Output the (x, y) coordinate of the center of the cell containing the given text.  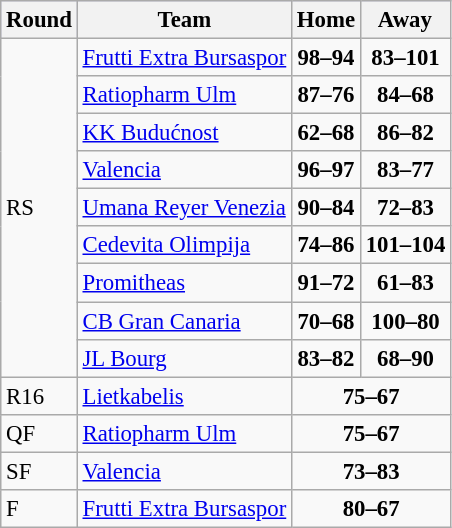
100–80 (405, 321)
101–104 (405, 245)
84–68 (405, 95)
SF (39, 471)
QF (39, 433)
90–84 (326, 208)
80–67 (372, 509)
72–83 (405, 208)
70–68 (326, 321)
74–86 (326, 245)
83–101 (405, 58)
91–72 (326, 283)
87–76 (326, 95)
86–82 (405, 133)
Umana Reyer Venezia (184, 208)
Round (39, 20)
KK Budućnost (184, 133)
98–94 (326, 58)
68–90 (405, 358)
R16 (39, 396)
Home (326, 20)
83–82 (326, 358)
Lietkabelis (184, 396)
Team (184, 20)
62–68 (326, 133)
61–83 (405, 283)
JL Bourg (184, 358)
CB Gran Canaria (184, 321)
73–83 (372, 471)
Cedevita Olimpija (184, 245)
83–77 (405, 170)
96–97 (326, 170)
RS (39, 208)
F (39, 509)
Promitheas (184, 283)
Away (405, 20)
